Return the [X, Y] coordinate for the center point of the cell that contains the specified text.  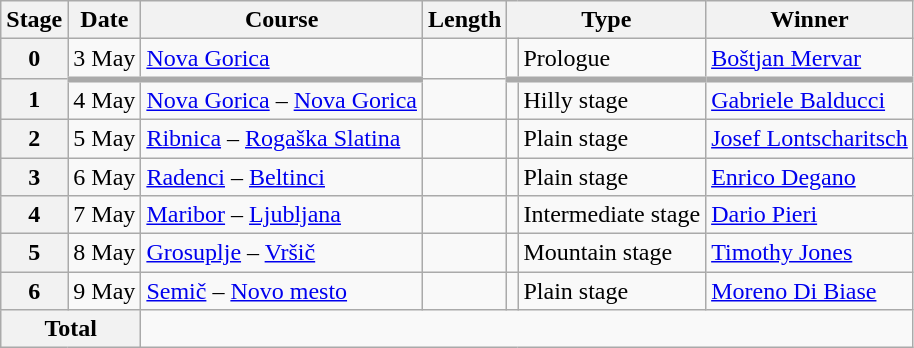
1 [34, 99]
Length [464, 20]
Stage [34, 20]
Winner [810, 20]
Radenci – Beltinci [282, 177]
Enrico Degano [810, 177]
Semič – Novo mesto [282, 291]
Nova Gorica [282, 59]
Nova Gorica – Nova Gorica [282, 99]
Grosuplje – Vršič [282, 253]
Mountain stage [612, 253]
3 May [104, 59]
5 May [104, 138]
Timothy Jones [810, 253]
Moreno Di Biase [810, 291]
0 [34, 59]
Gabriele Balducci [810, 99]
Type [606, 20]
Dario Pieri [810, 215]
6 [34, 291]
5 [34, 253]
Maribor – Ljubljana [282, 215]
Ribnica – Rogaška Slatina [282, 138]
Boštjan Mervar [810, 59]
3 [34, 177]
7 May [104, 215]
Course [282, 20]
2 [34, 138]
Josef Lontscharitsch [810, 138]
Total [71, 329]
4 [34, 215]
9 May [104, 291]
Date [104, 20]
6 May [104, 177]
Prologue [612, 59]
4 May [104, 99]
8 May [104, 253]
Intermediate stage [612, 215]
Hilly stage [612, 99]
